Search for the cell housing the specified text and yield its (X, Y) center coordinate. 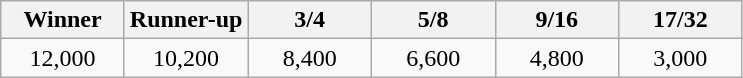
6,600 (433, 58)
5/8 (433, 20)
Winner (63, 20)
12,000 (63, 58)
9/16 (557, 20)
10,200 (186, 58)
8,400 (310, 58)
3,000 (681, 58)
4,800 (557, 58)
17/32 (681, 20)
Runner-up (186, 20)
3/4 (310, 20)
